Provide the [X, Y] coordinate of the cell's center where the given text is located.  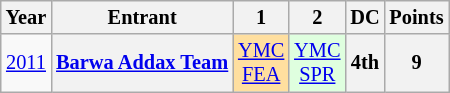
1 [261, 17]
YMCFEA [261, 63]
DC [364, 17]
Points [416, 17]
Entrant [142, 17]
Barwa Addax Team [142, 63]
2011 [26, 63]
4th [364, 63]
9 [416, 63]
YMCSPR [317, 63]
2 [317, 17]
Year [26, 17]
